For the text-containing cell, return its midpoint in [x, y] coordinate format. 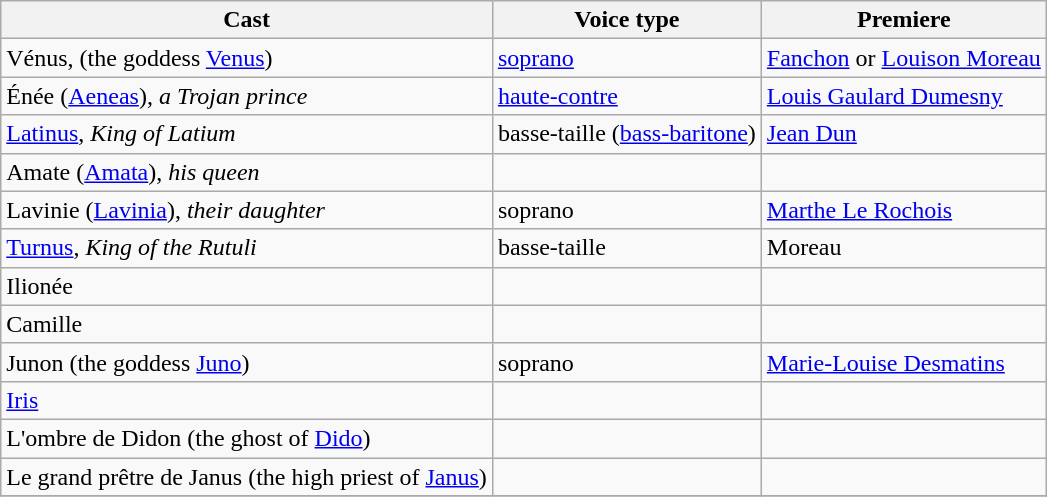
Lavinie (Lavinia), their daughter [247, 210]
basse-taille (bass-baritone) [626, 134]
Cast [247, 20]
Voice type [626, 20]
Louis Gaulard Dumesny [904, 96]
Marie-Louise Desmatins [904, 362]
Camille [247, 324]
Turnus, King of the Rutuli [247, 248]
Jean Dun [904, 134]
Marthe Le Rochois [904, 210]
Iris [247, 400]
Premiere [904, 20]
basse-taille [626, 248]
Junon (the goddess Juno) [247, 362]
Le grand prêtre de Janus (the high priest of Janus) [247, 477]
L'ombre de Didon (the ghost of Dido) [247, 438]
Vénus, (the goddess Venus) [247, 58]
Amate (Amata), his queen [247, 172]
Fanchon or Louison Moreau [904, 58]
Latinus, King of Latium [247, 134]
Moreau [904, 248]
Énée (Aeneas), a Trojan prince [247, 96]
Ilionée [247, 286]
haute-contre [626, 96]
